Output the [X, Y] coordinate of the center of the cell containing the given text.  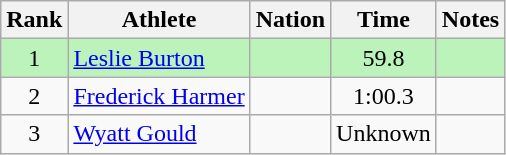
Rank [34, 20]
Athlete [159, 20]
Frederick Harmer [159, 96]
1:00.3 [384, 96]
Wyatt Gould [159, 134]
1 [34, 58]
3 [34, 134]
Nation [290, 20]
59.8 [384, 58]
Unknown [384, 134]
Time [384, 20]
2 [34, 96]
Leslie Burton [159, 58]
Notes [470, 20]
